Return (X, Y) of the center of cell containing provided text 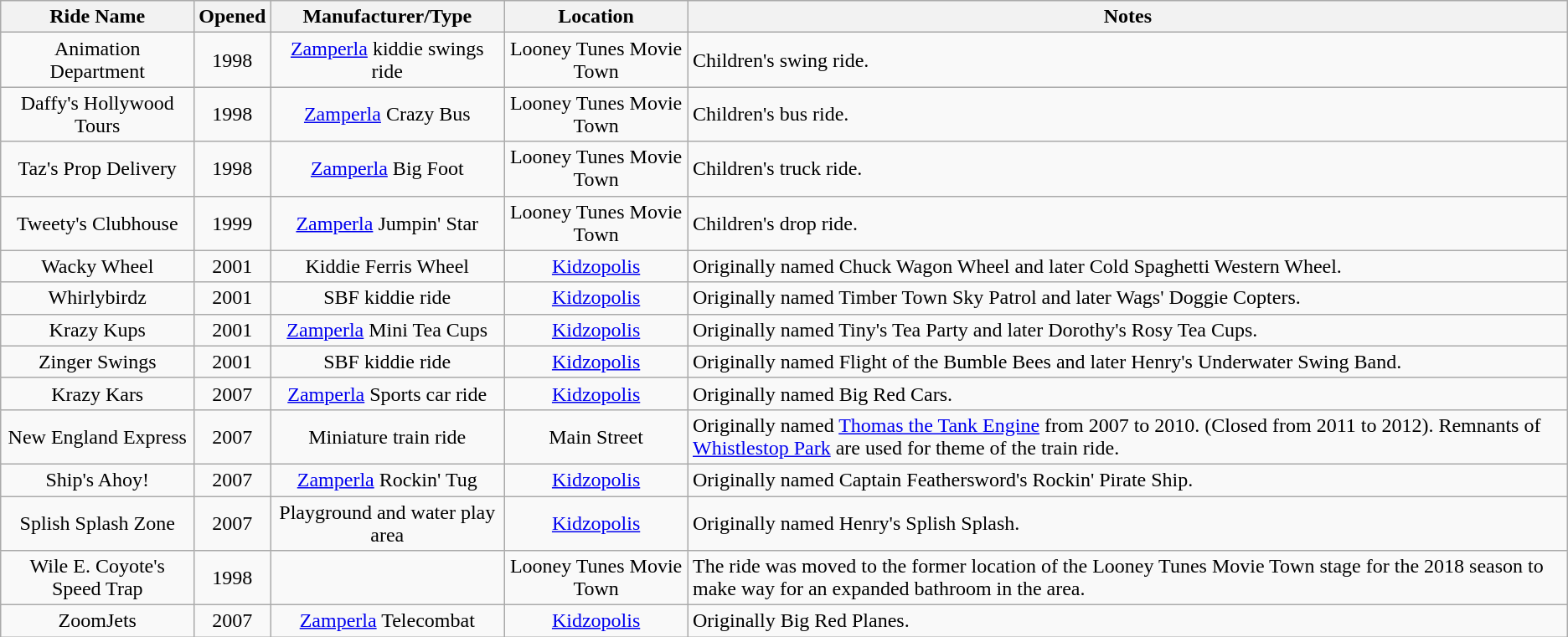
Ship's Ahoy! (97, 480)
Children's drop ride. (1127, 223)
Originally named Big Red Cars. (1127, 393)
Ride Name (97, 17)
Children's bus ride. (1127, 114)
Originally named Timber Town Sky Patrol and later Wags' Doggie Copters. (1127, 298)
Children's truck ride. (1127, 169)
Whirlybirdz (97, 298)
Children's swing ride. (1127, 60)
1999 (233, 223)
Originally named Tiny's Tea Party and later Dorothy's Rosy Tea Cups. (1127, 330)
Main Street (596, 437)
Zamperla Mini Tea Cups (387, 330)
Opened (233, 17)
Zamperla Crazy Bus (387, 114)
Location (596, 17)
Zamperla Jumpin' Star (387, 223)
Zamperla Telecombat (387, 621)
Notes (1127, 17)
Wile E. Coyote's Speed Trap (97, 578)
Splish Splash Zone (97, 522)
New England Express (97, 437)
Taz's Prop Delivery (97, 169)
Tweety's Clubhouse (97, 223)
ZoomJets (97, 621)
Originally named Henry's Splish Splash. (1127, 522)
Zamperla Big Foot (387, 169)
Zamperla Sports car ride (387, 393)
Animation Department (97, 60)
Daffy's Hollywood Tours (97, 114)
Zamperla kiddie swings ride (387, 60)
The ride was moved to the former location of the Looney Tunes Movie Town stage for the 2018 season to make way for an expanded bathroom in the area. (1127, 578)
Krazy Kups (97, 330)
Zinger Swings (97, 362)
Manufacturer/Type (387, 17)
Originally named Flight of the Bumble Bees and later Henry's Underwater Swing Band. (1127, 362)
Wacky Wheel (97, 266)
Originally Big Red Planes. (1127, 621)
Krazy Kars (97, 393)
Miniature train ride (387, 437)
Originally named Captain Feathersword's Rockin' Pirate Ship. (1127, 480)
Kiddie Ferris Wheel (387, 266)
Zamperla Rockin' Tug (387, 480)
Originally named Chuck Wagon Wheel and later Cold Spaghetti Western Wheel. (1127, 266)
Playground and water play area (387, 522)
